Pinpoint the cell where the given text exists, returning its (x, y) midpoint coordinate. 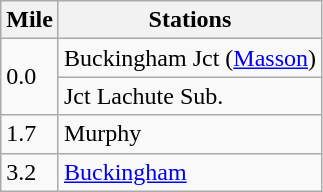
Stations (190, 20)
Murphy (190, 134)
Buckingham Jct (Masson) (190, 58)
Jct Lachute Sub. (190, 96)
3.2 (30, 172)
0.0 (30, 77)
Mile (30, 20)
Buckingham (190, 172)
1.7 (30, 134)
